Identify which cell holds the provided text, then report its [x, y] central coordinate. 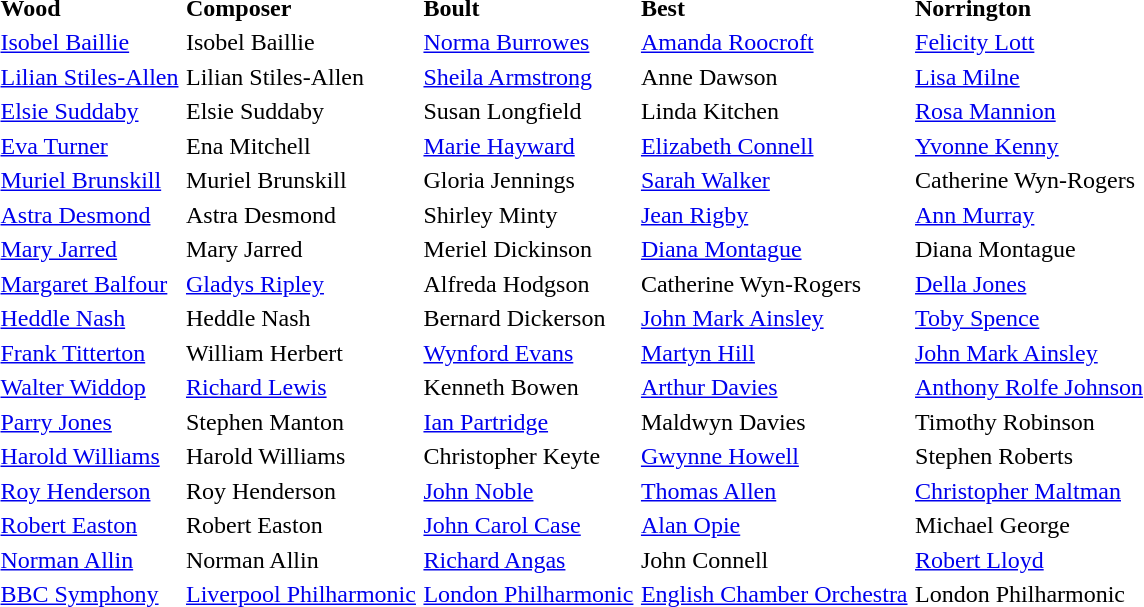
Norma Burrowes [528, 42]
Robert Lloyd [1029, 560]
Gloria Jennings [528, 180]
Jean Rigby [774, 216]
Susan Longfield [528, 112]
Yvonne Kenny [1029, 146]
Christopher Maltman [1029, 492]
Maldwyn Davies [774, 422]
Marie Hayward [528, 146]
Ian Partridge [528, 422]
Eva Turner [89, 146]
Anthony Rolfe Johnson [1029, 388]
Michael George [1029, 526]
Sheila Armstrong [528, 78]
John Noble [528, 492]
Alfreda Hodgson [528, 284]
Ena Mitchell [301, 146]
Margaret Balfour [89, 284]
Richard Angas [528, 560]
Richard Lewis [301, 388]
Christopher Keyte [528, 456]
Amanda Roocroft [774, 42]
Anne Dawson [774, 78]
Shirley Minty [528, 216]
Alan Opie [774, 526]
Ann Murray [1029, 216]
Stephen Manton [301, 422]
Felicity Lott [1029, 42]
Timothy Robinson [1029, 422]
John Connell [774, 560]
Rosa Mannion [1029, 112]
Linda Kitchen [774, 112]
John Carol Case [528, 526]
Arthur Davies [774, 388]
Meriel Dickinson [528, 250]
Parry Jones [89, 422]
Martyn Hill [774, 354]
Lisa Milne [1029, 78]
Walter Widdop [89, 388]
Stephen Roberts [1029, 456]
Sarah Walker [774, 180]
Toby Spence [1029, 318]
Gwynne Howell [774, 456]
Della Jones [1029, 284]
William Herbert [301, 354]
Gladys Ripley [301, 284]
Kenneth Bowen [528, 388]
Wynford Evans [528, 354]
Frank Titterton [89, 354]
Bernard Dickerson [528, 318]
Thomas Allen [774, 492]
Elizabeth Connell [774, 146]
